Determine the (X, Y) coordinate at the center of the cell enclosing the given text.  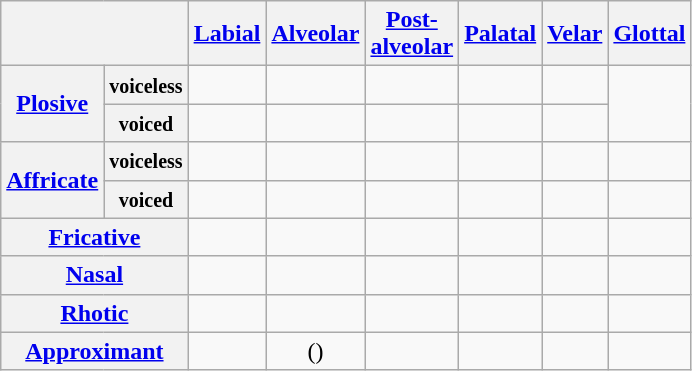
Affricate (52, 180)
Post-alveolar (412, 34)
Approximant (94, 351)
Glottal (650, 34)
Plosive (52, 104)
Palatal (500, 34)
Labial (227, 34)
Fricative (94, 237)
Nasal (94, 275)
Rhotic (94, 313)
Velar (575, 34)
Alveolar (316, 34)
() (316, 351)
